For the text-containing cell, return its midpoint in [X, Y] coordinate format. 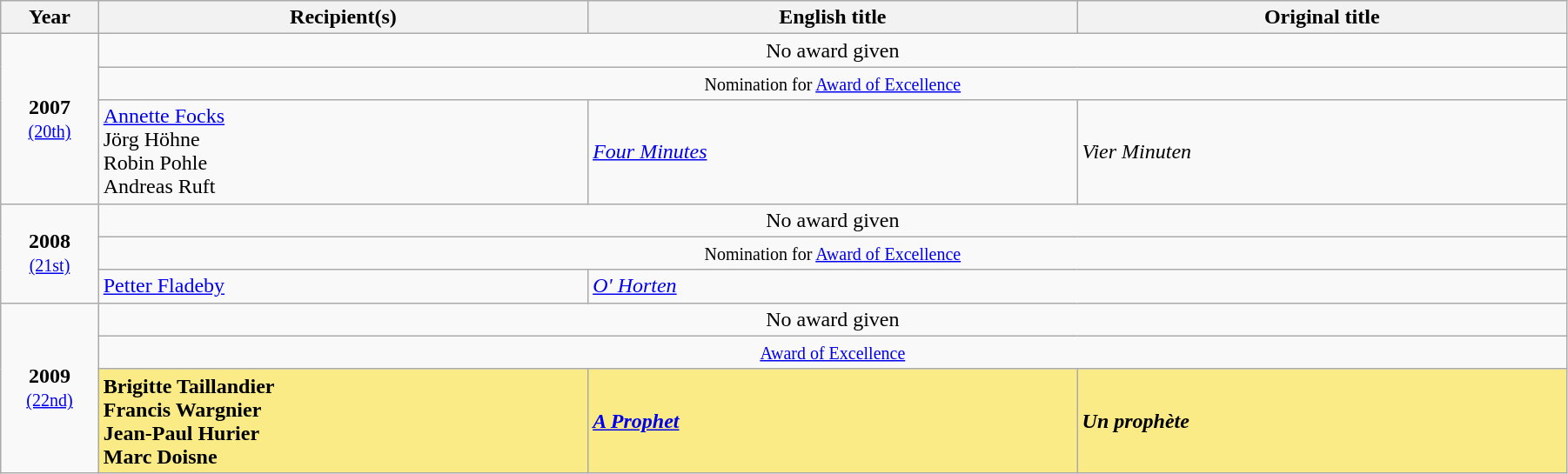
Brigitte Taillandier Francis Wargnier Jean-Paul Hurier Marc Doisne [343, 421]
A Prophet [833, 421]
Un prophète [1322, 421]
Petter Fladeby [343, 286]
2007(20th) [50, 118]
Recipient(s) [343, 17]
2008(21st) [50, 253]
Award of Excellence [832, 352]
English title [833, 17]
Annette Focks Jörg Höhne Robin Pohle Andreas Ruft [343, 151]
Vier Minuten [1322, 151]
Four Minutes [833, 151]
2009(22nd) [50, 388]
O' Horten [1077, 286]
Original title [1322, 17]
Year [50, 17]
